Extract the (x, y) coordinate from the center of the cell holding the provided text.  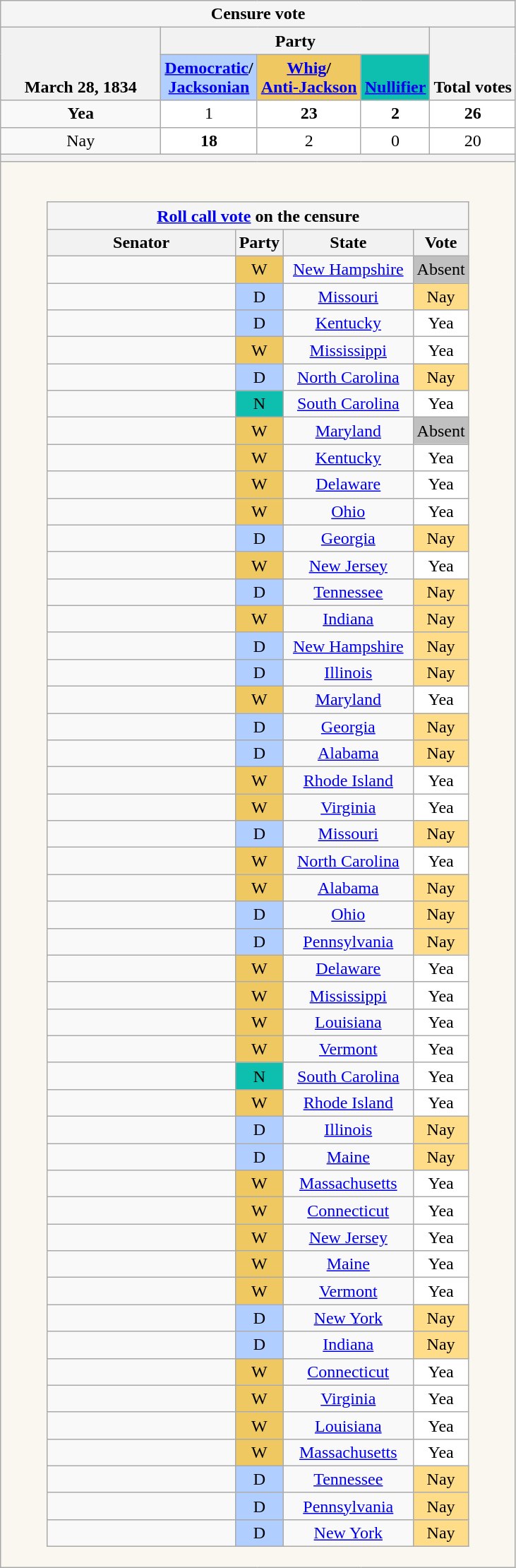
Senator (141, 242)
26 (473, 114)
Nullifier (395, 78)
Vote (440, 242)
1 (209, 114)
Democratic/Jacksonian (209, 78)
State (349, 242)
18 (209, 141)
Roll call vote on the censure (258, 215)
23 (309, 114)
March 28, 1834 (80, 64)
Total votes (473, 64)
Censure vote (258, 14)
20 (473, 141)
Whig/Anti-Jackson (309, 78)
0 (395, 141)
